Extract the [X, Y] coordinate from the center of the cell holding the provided text.  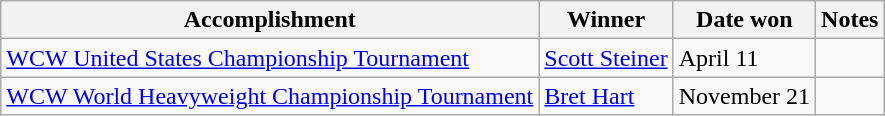
April 11 [744, 58]
November 21 [744, 96]
Accomplishment [270, 20]
Bret Hart [606, 96]
Winner [606, 20]
WCW World Heavyweight Championship Tournament [270, 96]
WCW United States Championship Tournament [270, 58]
Date won [744, 20]
Scott Steiner [606, 58]
Notes [850, 20]
